Return the [x, y] coordinate for the center point of the cell that contains the specified text.  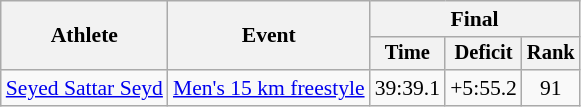
Event [269, 36]
+5:55.2 [484, 88]
Final [475, 19]
Men's 15 km freestyle [269, 88]
Athlete [84, 36]
Time [408, 54]
39:39.1 [408, 88]
Deficit [484, 54]
Rank [551, 54]
91 [551, 88]
Seyed Sattar Seyd [84, 88]
